Output the [x, y] coordinate of the center of the cell containing the given text.  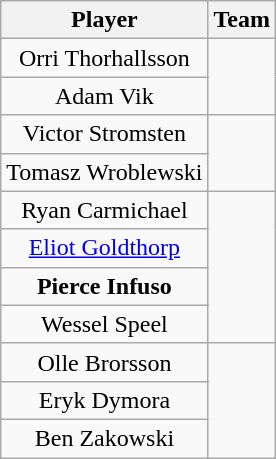
Pierce Infuso [104, 286]
Olle Brorsson [104, 362]
Wessel Speel [104, 324]
Player [104, 20]
Ben Zakowski [104, 438]
Eliot Goldthorp [104, 248]
Victor Stromsten [104, 134]
Orri Thorhallsson [104, 58]
Adam Vik [104, 96]
Eryk Dymora [104, 400]
Tomasz Wroblewski [104, 172]
Team [242, 20]
Ryan Carmichael [104, 210]
